Extract the (x, y) coordinate from the center of the cell holding the provided text.  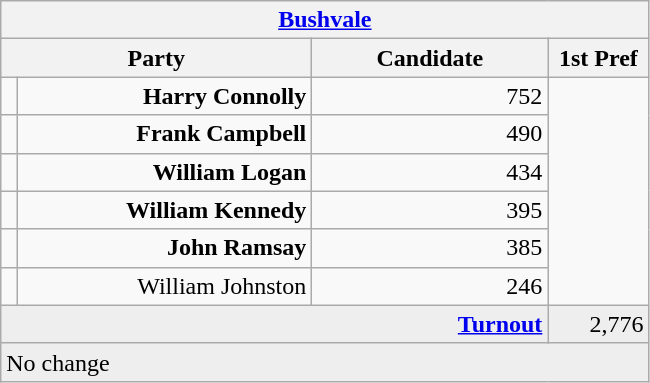
John Ramsay (165, 248)
434 (430, 172)
1st Pref (598, 58)
Party (156, 58)
Frank Campbell (165, 134)
395 (430, 210)
William Kennedy (165, 210)
No change (325, 362)
Harry Connolly (165, 96)
William Johnston (165, 286)
385 (430, 248)
2,776 (598, 324)
Bushvale (325, 20)
William Logan (165, 172)
490 (430, 134)
Candidate (430, 58)
Turnout (274, 324)
246 (430, 286)
752 (430, 96)
